Search for the cell housing the specified text and yield its (X, Y) center coordinate. 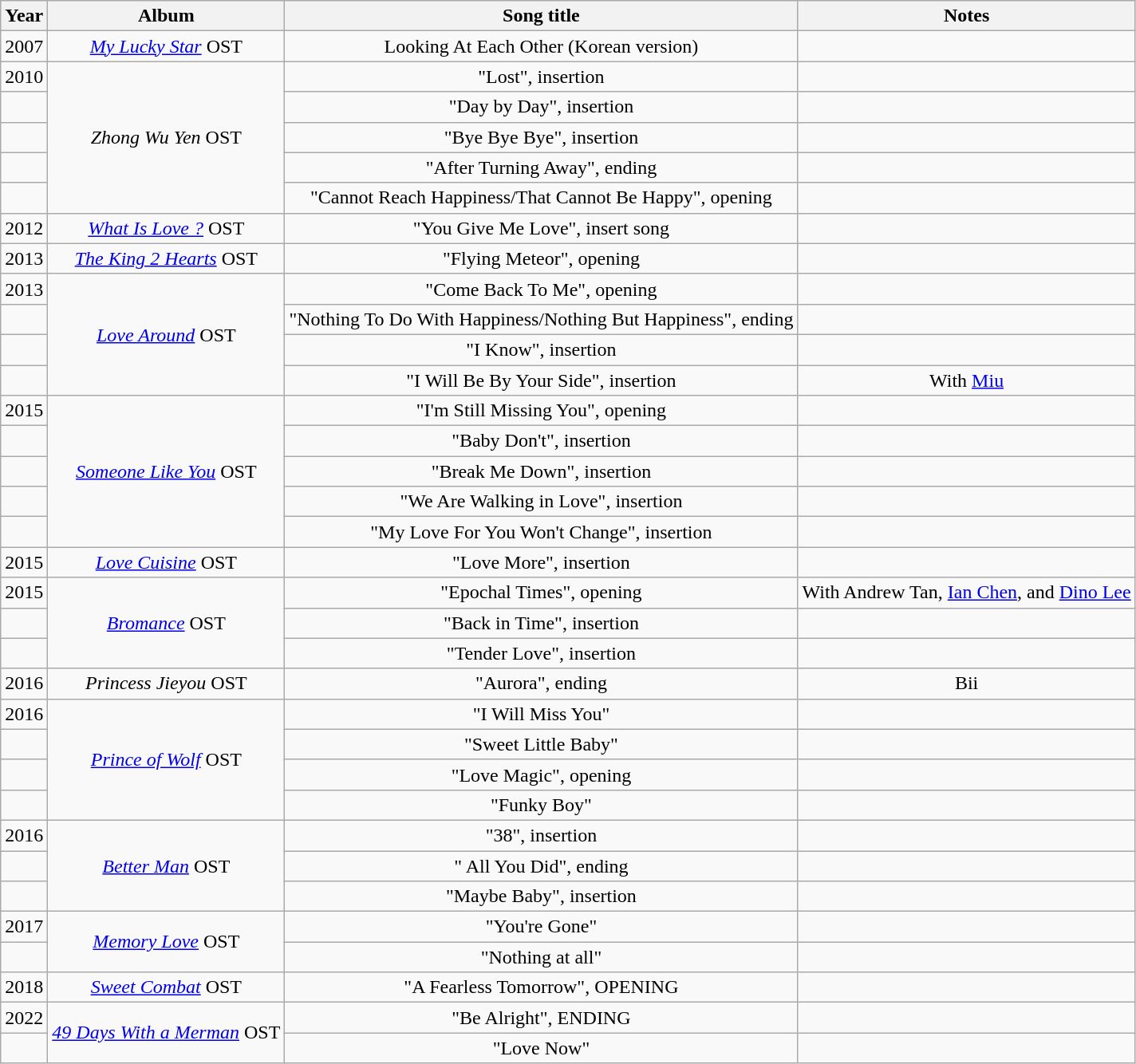
"Come Back To Me", opening (541, 289)
"After Turning Away", ending (541, 167)
Looking At Each Other (Korean version) (541, 46)
"I Will Miss You" (541, 714)
Better Man OST (166, 865)
Album (166, 16)
With Miu (967, 380)
"Flying Meteor", opening (541, 258)
The King 2 Hearts OST (166, 258)
My Lucky Star OST (166, 46)
2022 (24, 1018)
"Aurora", ending (541, 684)
"Lost", insertion (541, 77)
Prince of Wolf OST (166, 759)
Bii (967, 684)
"Love More", insertion (541, 562)
Zhong Wu Yen OST (166, 137)
49 Days With a Merman OST (166, 1033)
2012 (24, 228)
"Baby Don't", insertion (541, 441)
"Maybe Baby", insertion (541, 897)
Princess Jieyou OST (166, 684)
"A Fearless Tomorrow", OPENING (541, 987)
Someone Like You OST (166, 471)
"You Give Me Love", insert song (541, 228)
Notes (967, 16)
"Epochal Times", opening (541, 593)
"Love Magic", opening (541, 774)
" All You Did", ending (541, 865)
Bromance OST (166, 623)
"Sweet Little Baby" (541, 744)
2018 (24, 987)
2007 (24, 46)
2010 (24, 77)
"Back in Time", insertion (541, 623)
Song title (541, 16)
"Day by Day", insertion (541, 107)
"Tender Love", insertion (541, 653)
"I'm Still Missing You", opening (541, 411)
"Funky Boy" (541, 805)
Sweet Combat OST (166, 987)
"We Are Walking in Love", insertion (541, 502)
"I Will Be By Your Side", insertion (541, 380)
"38", insertion (541, 835)
"I Know", insertion (541, 349)
Love Cuisine OST (166, 562)
"Cannot Reach Happiness/That Cannot Be Happy", opening (541, 198)
Memory Love OST (166, 942)
Love Around OST (166, 334)
"Be Alright", ENDING (541, 1018)
"You're Gone" (541, 927)
"Bye Bye Bye", insertion (541, 137)
What Is Love ? OST (166, 228)
"Nothing at all" (541, 957)
"Love Now" (541, 1048)
2017 (24, 927)
"My Love For You Won't Change", insertion (541, 532)
"Break Me Down", insertion (541, 471)
With Andrew Tan, Ian Chen, and Dino Lee (967, 593)
Year (24, 16)
"Nothing To Do With Happiness/Nothing But Happiness", ending (541, 319)
